Pinpoint the cell where the given text exists, returning its (X, Y) midpoint coordinate. 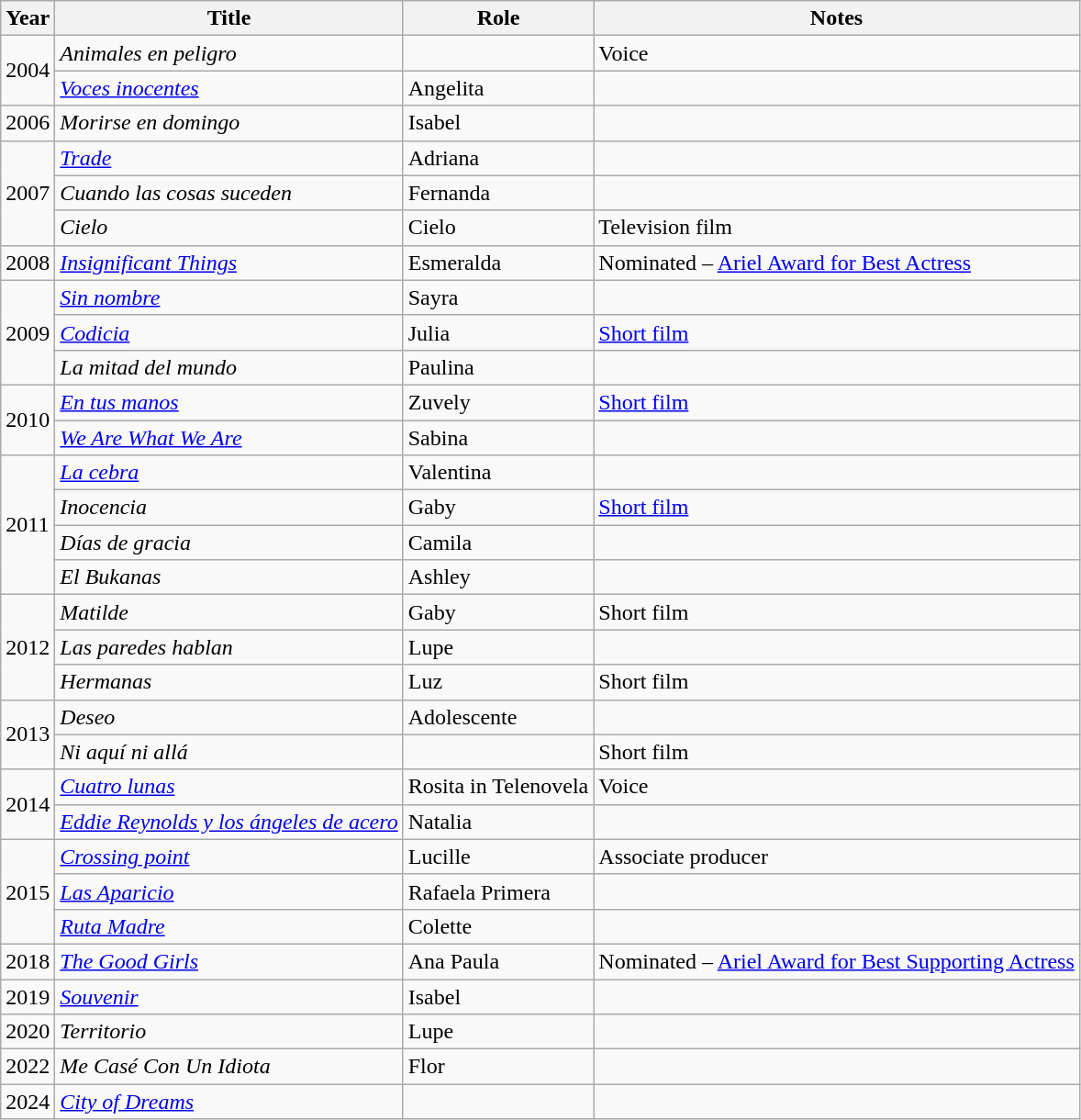
Rosita in Telenovela (498, 787)
Ni aquí ni allá (229, 752)
Fernanda (498, 193)
Cuando las cosas suceden (229, 193)
Zuvely (498, 402)
Luz (498, 682)
City of Dreams (229, 1102)
Sin nombre (229, 297)
Codicia (229, 332)
2014 (28, 804)
Souvenir (229, 996)
Valentina (498, 473)
2011 (28, 525)
Las paredes hablan (229, 647)
2015 (28, 891)
2007 (28, 193)
La mitad del mundo (229, 367)
Ashley (498, 577)
Ana Paula (498, 961)
Animales en peligro (229, 53)
Deseo (229, 717)
Notes (837, 18)
2010 (28, 420)
Días de gracia (229, 543)
En tus manos (229, 402)
Territorio (229, 1032)
Camila (498, 543)
2009 (28, 332)
The Good Girls (229, 961)
Adolescente (498, 717)
Nominated – Ariel Award for Best Supporting Actress (837, 961)
2024 (28, 1102)
We Are What We Are (229, 438)
Morirse en domingo (229, 123)
Adriana (498, 158)
Esmeralda (498, 263)
El Bukanas (229, 577)
Nominated – Ariel Award for Best Actress (837, 263)
Rafaela Primera (498, 891)
2006 (28, 123)
Sabina (498, 438)
2012 (28, 647)
Year (28, 18)
2019 (28, 996)
Me Casé Con Un Idiota (229, 1067)
Hermanas (229, 682)
La cebra (229, 473)
Sayra (498, 297)
Las Aparicio (229, 891)
Voces inocentes (229, 88)
Insignificant Things (229, 263)
Cuatro lunas (229, 787)
Julia (498, 332)
2008 (28, 263)
Role (498, 18)
2004 (28, 71)
Angelita (498, 88)
2020 (28, 1032)
Matilde (229, 612)
Crossing point (229, 857)
Natalia (498, 822)
Title (229, 18)
2022 (28, 1067)
Eddie Reynolds y los ángeles de acero (229, 822)
Paulina (498, 367)
Television film (837, 228)
Colette (498, 926)
2013 (28, 734)
Trade (229, 158)
Ruta Madre (229, 926)
Inocencia (229, 508)
Associate producer (837, 857)
2018 (28, 961)
Lucille (498, 857)
Flor (498, 1067)
